Detect which cell encompasses the target text, then output its [X, Y] center coordinate. 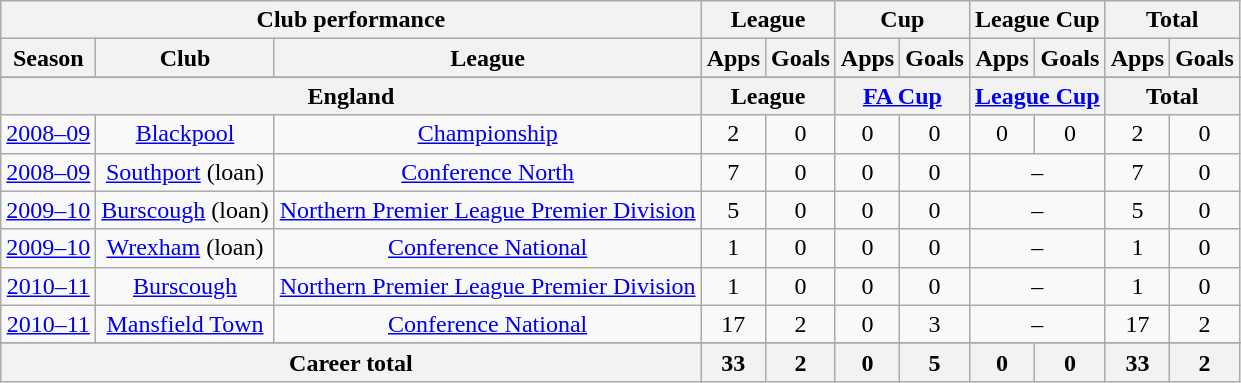
Wrexham (loan) [185, 248]
Burscough [185, 286]
Burscough (loan) [185, 210]
Club performance [351, 20]
Season [48, 58]
FA Cup [902, 96]
3 [935, 324]
Championship [488, 134]
Conference North [488, 172]
Mansfield Town [185, 324]
Career total [351, 362]
Club [185, 58]
Blackpool [185, 134]
England [351, 96]
Southport (loan) [185, 172]
Cup [902, 20]
